Detect which cell encompasses the target text, then output its [X, Y] center coordinate. 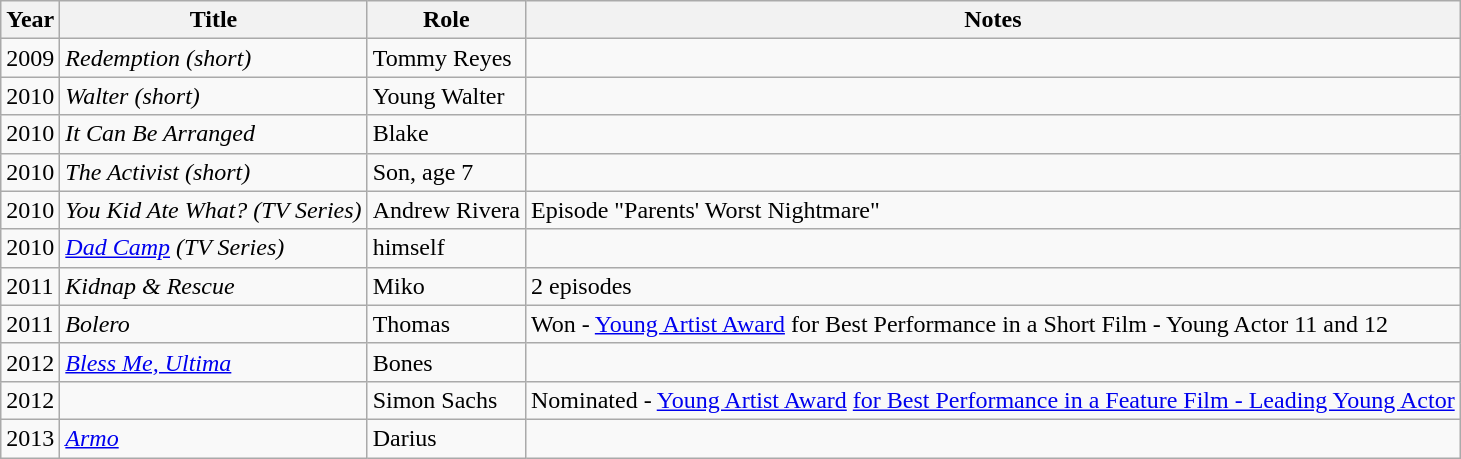
Blake [446, 134]
2013 [30, 438]
Miko [446, 286]
Year [30, 20]
It Can Be Arranged [214, 134]
Title [214, 20]
Andrew Rivera [446, 210]
Young Walter [446, 96]
Bolero [214, 324]
Episode "Parents' Worst Nightmare" [992, 210]
2009 [30, 58]
Darius [446, 438]
2 episodes [992, 286]
Armo [214, 438]
Nominated - Young Artist Award for Best Performance in a Feature Film - Leading Young Actor [992, 400]
Role [446, 20]
Dad Camp (TV Series) [214, 248]
Kidnap & Rescue [214, 286]
Redemption (short) [214, 58]
himself [446, 248]
You Kid Ate What? (TV Series) [214, 210]
The Activist (short) [214, 172]
Bones [446, 362]
Bless Me, Ultima [214, 362]
Won - Young Artist Award for Best Performance in a Short Film - Young Actor 11 and 12 [992, 324]
Thomas [446, 324]
Walter (short) [214, 96]
Simon Sachs [446, 400]
Son, age 7 [446, 172]
Tommy Reyes [446, 58]
Notes [992, 20]
